Locate the cell with the specified text and output its (x, y) center coordinate. 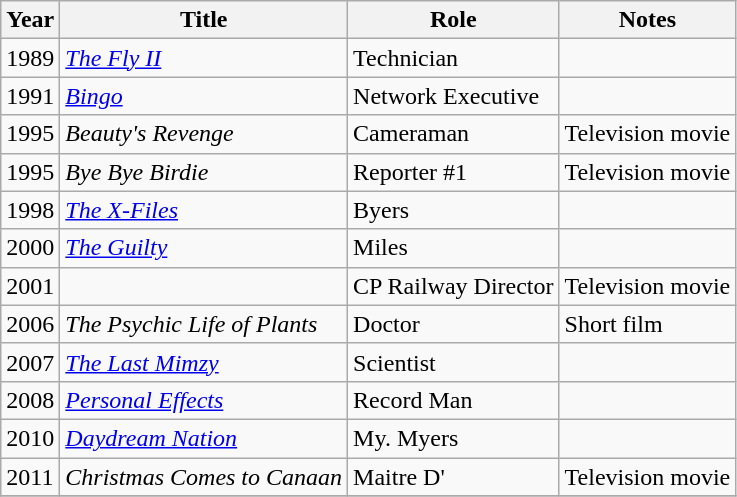
2000 (30, 248)
Byers (454, 210)
Record Man (454, 400)
Daydream Nation (204, 438)
Bingo (204, 96)
The Psychic Life of Plants (204, 324)
2007 (30, 362)
1998 (30, 210)
The Fly II (204, 58)
1989 (30, 58)
Reporter #1 (454, 172)
The Last Mimzy (204, 362)
Personal Effects (204, 400)
2010 (30, 438)
The Guilty (204, 248)
Beauty's Revenge (204, 134)
Scientist (454, 362)
Role (454, 20)
1991 (30, 96)
Maitre D' (454, 477)
2008 (30, 400)
2011 (30, 477)
Title (204, 20)
Bye Bye Birdie (204, 172)
2001 (30, 286)
The X-Files (204, 210)
Cameraman (454, 134)
Year (30, 20)
Notes (648, 20)
Miles (454, 248)
CP Railway Director (454, 286)
Christmas Comes to Canaan (204, 477)
2006 (30, 324)
Doctor (454, 324)
Network Executive (454, 96)
Technician (454, 58)
My. Myers (454, 438)
Short film (648, 324)
